Pinpoint the cell where the given text exists, returning its (X, Y) midpoint coordinate. 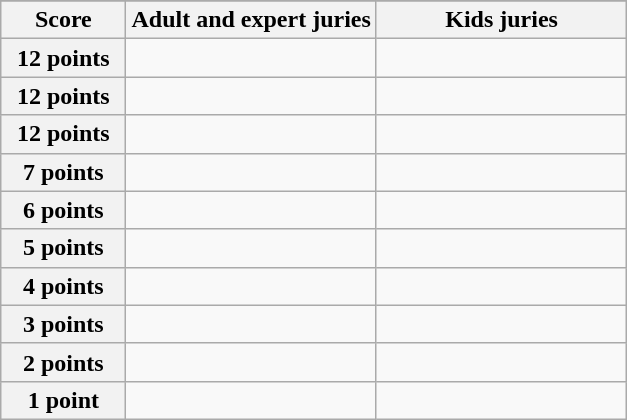
3 points (64, 324)
1 point (64, 400)
4 points (64, 286)
2 points (64, 362)
Score (64, 20)
Kids juries (501, 20)
7 points (64, 172)
5 points (64, 248)
6 points (64, 210)
Adult and expert juries (251, 20)
